Provide the (X, Y) coordinate of the cell's center where the given text is located.  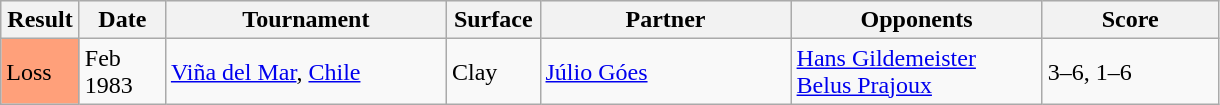
Partner (666, 20)
Opponents (916, 20)
Result (40, 20)
Clay (493, 72)
Feb 1983 (122, 72)
3–6, 1–6 (1130, 72)
Date (122, 20)
Surface (493, 20)
Júlio Góes (666, 72)
Hans Gildemeister Belus Prajoux (916, 72)
Loss (40, 72)
Tournament (306, 20)
Viña del Mar, Chile (306, 72)
Score (1130, 20)
